Find where the given text appears and provide that cell's center as (X, Y) coordinate. 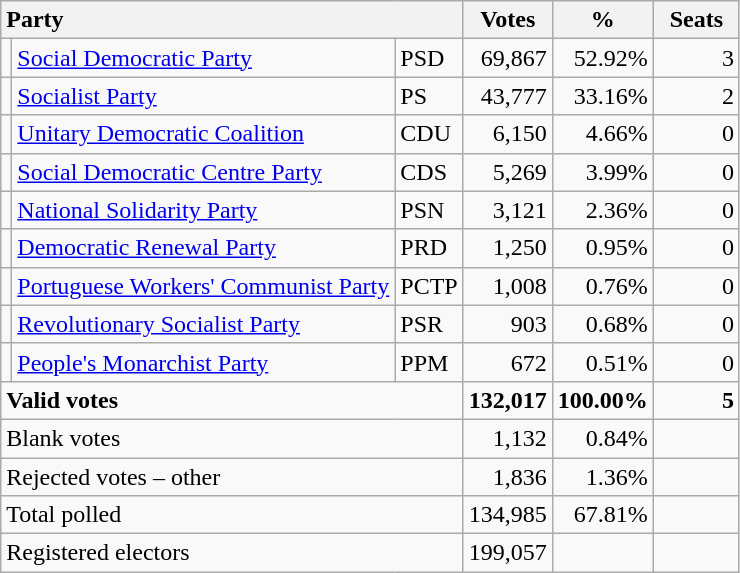
PS (429, 96)
PPM (429, 362)
PCTP (429, 286)
National Solidarity Party (204, 210)
CDU (429, 134)
2 (696, 96)
3 (696, 58)
100.00% (602, 400)
69,867 (508, 58)
0.76% (602, 286)
67.81% (602, 515)
Total polled (232, 515)
33.16% (602, 96)
Socialist Party (204, 96)
Seats (696, 20)
3,121 (508, 210)
Social Democratic Centre Party (204, 172)
Valid votes (232, 400)
% (602, 20)
5 (696, 400)
Revolutionary Socialist Party (204, 324)
Blank votes (232, 438)
1,250 (508, 248)
132,017 (508, 400)
5,269 (508, 172)
Registered electors (232, 553)
Votes (508, 20)
0.84% (602, 438)
0.68% (602, 324)
6,150 (508, 134)
People's Monarchist Party (204, 362)
Portuguese Workers' Communist Party (204, 286)
52.92% (602, 58)
2.36% (602, 210)
3.99% (602, 172)
903 (508, 324)
Rejected votes – other (232, 477)
1,132 (508, 438)
1,836 (508, 477)
134,985 (508, 515)
PSR (429, 324)
4.66% (602, 134)
672 (508, 362)
PSN (429, 210)
Party (232, 20)
PRD (429, 248)
43,777 (508, 96)
Social Democratic Party (204, 58)
0.51% (602, 362)
PSD (429, 58)
1,008 (508, 286)
0.95% (602, 248)
1.36% (602, 477)
199,057 (508, 553)
CDS (429, 172)
Democratic Renewal Party (204, 248)
Unitary Democratic Coalition (204, 134)
